Return the [X, Y] coordinate for the center point of the cell that contains the specified text.  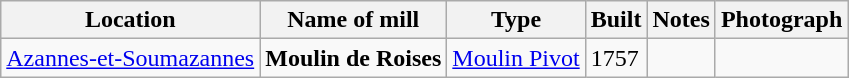
Moulin Pivot [516, 58]
Type [516, 20]
Azannes-et-Soumazannes [130, 58]
Moulin de Roises [354, 58]
Notes [681, 20]
Name of mill [354, 20]
Built [616, 20]
Photograph [781, 20]
1757 [616, 58]
Location [130, 20]
